Return (x, y) of the center of cell containing provided text 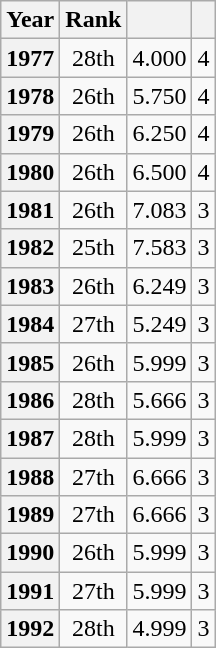
1990 (30, 553)
Rank (94, 20)
5.249 (160, 324)
7.083 (160, 210)
1979 (30, 134)
1981 (30, 210)
6.250 (160, 134)
1977 (30, 58)
1987 (30, 438)
1983 (30, 286)
4.999 (160, 629)
1988 (30, 477)
1985 (30, 362)
5.750 (160, 96)
1989 (30, 515)
5.666 (160, 400)
7.583 (160, 248)
1978 (30, 96)
1992 (30, 629)
1991 (30, 591)
6.500 (160, 172)
1982 (30, 248)
4.000 (160, 58)
Year (30, 20)
1980 (30, 172)
1984 (30, 324)
6.249 (160, 286)
25th (94, 248)
1986 (30, 400)
